Scan for the cell matching the given text and deliver its (x, y) coordinate at center. 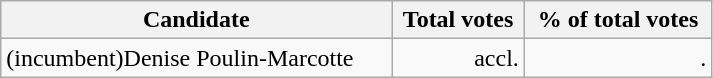
% of total votes (618, 20)
(incumbent)Denise Poulin-Marcotte (196, 58)
Total votes (458, 20)
accl. (458, 58)
Candidate (196, 20)
. (618, 58)
